From the cell containing the given text, extract its center point as (X, Y) coordinate. 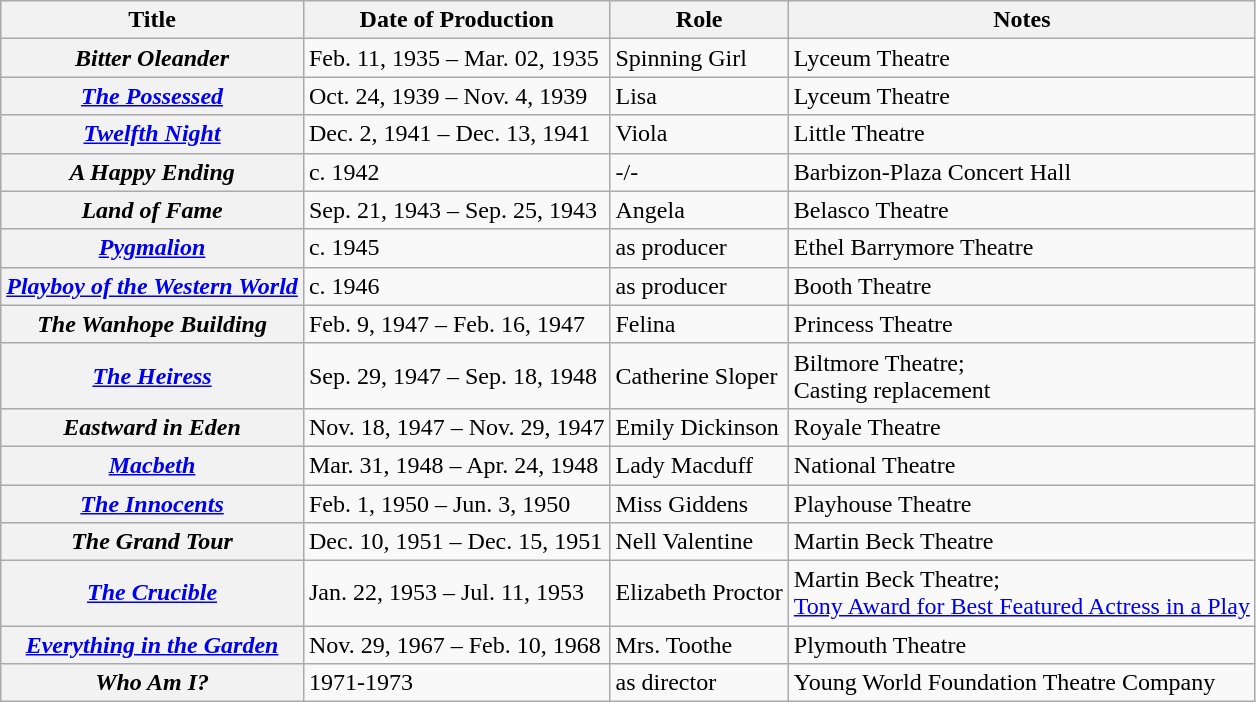
Dec. 2, 1941 – Dec. 13, 1941 (456, 134)
Oct. 24, 1939 – Nov. 4, 1939 (456, 96)
National Theatre (1022, 465)
Plymouth Theatre (1022, 645)
Royale Theatre (1022, 427)
Lady Macduff (699, 465)
Miss Giddens (699, 503)
Catherine Sloper (699, 376)
Barbizon-Plaza Concert Hall (1022, 172)
Booth Theatre (1022, 286)
Playboy of the Western World (152, 286)
A Happy Ending (152, 172)
Everything in the Garden (152, 645)
Nov. 18, 1947 – Nov. 29, 1947 (456, 427)
Martin Beck Theatre (1022, 542)
as director (699, 683)
Belasco Theatre (1022, 210)
Pygmalion (152, 248)
Mar. 31, 1948 – Apr. 24, 1948 (456, 465)
Dec. 10, 1951 – Dec. 15, 1951 (456, 542)
Young World Foundation Theatre Company (1022, 683)
1971-1973 (456, 683)
Who Am I? (152, 683)
Emily Dickinson (699, 427)
Nov. 29, 1967 – Feb. 10, 1968 (456, 645)
Role (699, 20)
Feb. 1, 1950 – Jun. 3, 1950 (456, 503)
Date of Production (456, 20)
The Crucible (152, 594)
Playhouse Theatre (1022, 503)
Nell Valentine (699, 542)
Little Theatre (1022, 134)
Twelfth Night (152, 134)
Felina (699, 324)
Angela (699, 210)
The Heiress (152, 376)
Bitter Oleander (152, 58)
Sep. 21, 1943 – Sep. 25, 1943 (456, 210)
Title (152, 20)
Land of Fame (152, 210)
Viola (699, 134)
c. 1945 (456, 248)
Sep. 29, 1947 – Sep. 18, 1948 (456, 376)
-/- (699, 172)
c. 1942 (456, 172)
The Grand Tour (152, 542)
The Innocents (152, 503)
Jan. 22, 1953 – Jul. 11, 1953 (456, 594)
Notes (1022, 20)
Princess Theatre (1022, 324)
Feb. 9, 1947 – Feb. 16, 1947 (456, 324)
Elizabeth Proctor (699, 594)
c. 1946 (456, 286)
The Possessed (152, 96)
The Wanhope Building (152, 324)
Mrs. Toothe (699, 645)
Macbeth (152, 465)
Feb. 11, 1935 – Mar. 02, 1935 (456, 58)
Martin Beck Theatre; Tony Award for Best Featured Actress in a Play (1022, 594)
Lisa (699, 96)
Ethel Barrymore Theatre (1022, 248)
Eastward in Eden (152, 427)
Biltmore Theatre; Casting replacement (1022, 376)
Spinning Girl (699, 58)
